Detect which cell encompasses the target text, then output its (X, Y) center coordinate. 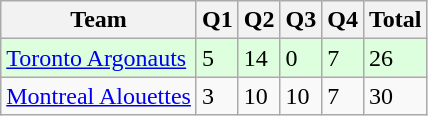
30 (395, 96)
Montreal Alouettes (99, 96)
Team (99, 20)
14 (259, 58)
Q4 (343, 20)
Q1 (217, 20)
Q2 (259, 20)
Toronto Argonauts (99, 58)
26 (395, 58)
3 (217, 96)
0 (301, 58)
5 (217, 58)
Q3 (301, 20)
Total (395, 20)
